Detect which cell encompasses the target text, then output its (x, y) center coordinate. 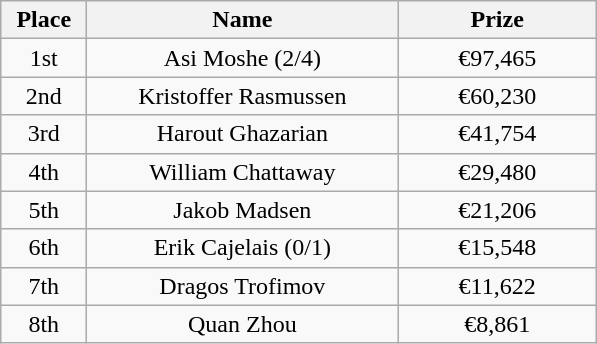
Quan Zhou (242, 324)
Kristoffer Rasmussen (242, 96)
8th (44, 324)
Jakob Madsen (242, 210)
1st (44, 58)
€60,230 (498, 96)
2nd (44, 96)
7th (44, 286)
5th (44, 210)
€29,480 (498, 172)
Asi Moshe (2/4) (242, 58)
€11,622 (498, 286)
€41,754 (498, 134)
William Chattaway (242, 172)
Dragos Trofimov (242, 286)
€97,465 (498, 58)
€21,206 (498, 210)
Erik Cajelais (0/1) (242, 248)
6th (44, 248)
€15,548 (498, 248)
€8,861 (498, 324)
Name (242, 20)
Place (44, 20)
Harout Ghazarian (242, 134)
4th (44, 172)
3rd (44, 134)
Prize (498, 20)
